Search for the cell housing the specified text and yield its (x, y) center coordinate. 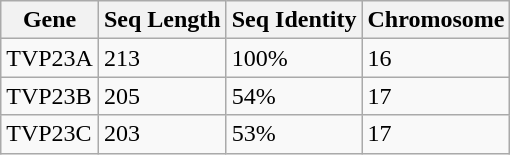
54% (294, 96)
TVP23C (50, 134)
203 (162, 134)
53% (294, 134)
100% (294, 58)
16 (436, 58)
TVP23A (50, 58)
Seq Identity (294, 20)
TVP23B (50, 96)
Seq Length (162, 20)
Chromosome (436, 20)
205 (162, 96)
Gene (50, 20)
213 (162, 58)
